Identify which cell holds the provided text, then report its (x, y) central coordinate. 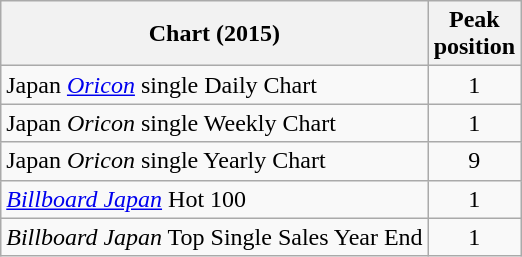
Japan Oricon single Weekly Chart (214, 123)
Billboard Japan Top Single Sales Year End (214, 237)
Japan Oricon single Daily Chart (214, 85)
Billboard Japan Hot 100 (214, 199)
9 (474, 161)
Chart (2015) (214, 34)
Japan Oricon single Yearly Chart (214, 161)
Peakposition (474, 34)
